Locate the cell with the specified text and output its (x, y) center coordinate. 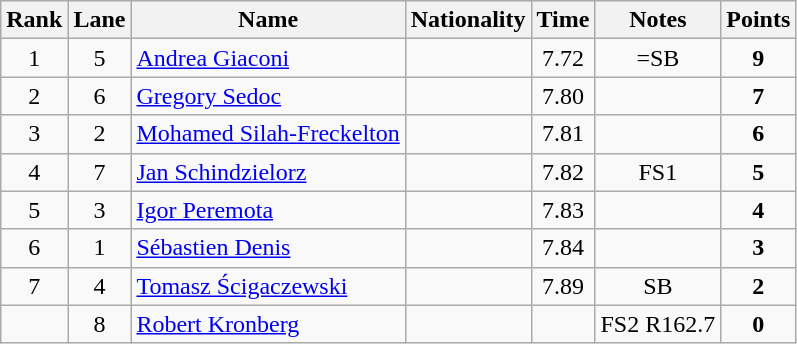
Rank (34, 20)
Igor Peremota (268, 210)
Name (268, 20)
7.89 (563, 286)
7.80 (563, 96)
Andrea Giaconi (268, 58)
7.83 (563, 210)
Lane (100, 20)
0 (758, 324)
Robert Kronberg (268, 324)
Time (563, 20)
7.72 (563, 58)
7.82 (563, 172)
Notes (658, 20)
SB (658, 286)
Jan Schindzielorz (268, 172)
=SB (658, 58)
7.81 (563, 134)
FS2 R162.7 (658, 324)
Mohamed Silah-Freckelton (268, 134)
Sébastien Denis (268, 248)
8 (100, 324)
Nationality (468, 20)
FS1 (658, 172)
Points (758, 20)
7.84 (563, 248)
Gregory Sedoc (268, 96)
9 (758, 58)
Tomasz Ścigaczewski (268, 286)
